Search for the cell housing the specified text and yield its (x, y) center coordinate. 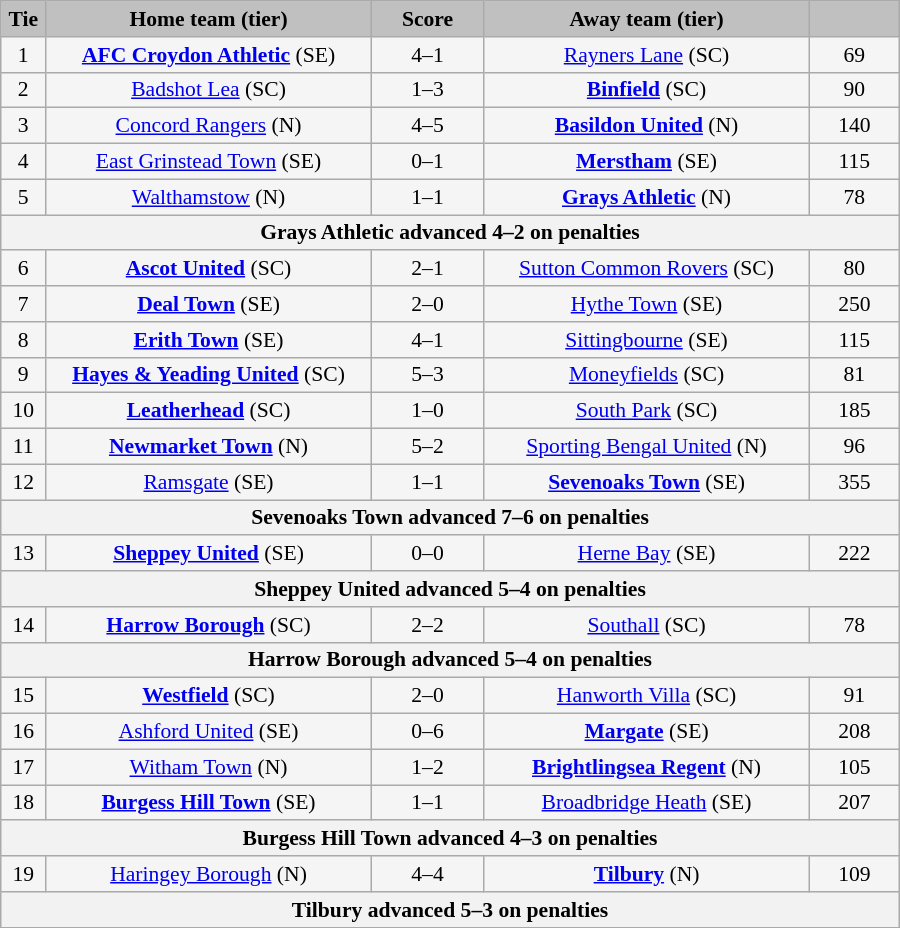
222 (854, 554)
7 (24, 304)
Herne Bay (SE) (647, 554)
Grays Athletic advanced 4–2 on penalties (450, 233)
Newmarket Town (N) (209, 447)
17 (24, 767)
Sporting Bengal United (N) (647, 447)
Witham Town (N) (209, 767)
Margate (SE) (647, 732)
Broadbridge Heath (SE) (647, 803)
105 (854, 767)
Brightlingsea Regent (N) (647, 767)
Haringey Borough (N) (209, 874)
1–2 (427, 767)
9 (24, 375)
Harrow Borough (SC) (209, 625)
3 (24, 126)
15 (24, 696)
Merstham (SE) (647, 162)
69 (854, 55)
Sutton Common Rovers (SC) (647, 269)
Harrow Borough advanced 5–4 on penalties (450, 660)
Tie (24, 19)
Concord Rangers (N) (209, 126)
80 (854, 269)
Grays Athletic (N) (647, 197)
Binfield (SC) (647, 90)
Home team (tier) (209, 19)
Hythe Town (SE) (647, 304)
5–2 (427, 447)
AFC Croydon Athletic (SE) (209, 55)
Walthamstow (N) (209, 197)
1 (24, 55)
16 (24, 732)
0–6 (427, 732)
4 (24, 162)
1–0 (427, 411)
12 (24, 482)
207 (854, 803)
Burgess Hill Town (SE) (209, 803)
2–1 (427, 269)
19 (24, 874)
Rayners Lane (SC) (647, 55)
81 (854, 375)
Westfield (SC) (209, 696)
355 (854, 482)
13 (24, 554)
Tilbury (N) (647, 874)
Sheppey United advanced 5–4 on penalties (450, 589)
10 (24, 411)
Ashford United (SE) (209, 732)
Moneyfields (SC) (647, 375)
4–4 (427, 874)
Deal Town (SE) (209, 304)
185 (854, 411)
90 (854, 90)
Sittingbourne (SE) (647, 340)
Ramsgate (SE) (209, 482)
South Park (SC) (647, 411)
Burgess Hill Town advanced 4–3 on penalties (450, 839)
18 (24, 803)
2–2 (427, 625)
Ascot United (SC) (209, 269)
Away team (tier) (647, 19)
208 (854, 732)
0–0 (427, 554)
Sevenoaks Town (SE) (647, 482)
4–5 (427, 126)
14 (24, 625)
1–3 (427, 90)
Tilbury advanced 5–3 on penalties (450, 910)
Basildon United (N) (647, 126)
East Grinstead Town (SE) (209, 162)
5–3 (427, 375)
0–1 (427, 162)
Hayes & Yeading United (SC) (209, 375)
Badshot Lea (SC) (209, 90)
Erith Town (SE) (209, 340)
11 (24, 447)
8 (24, 340)
Sevenoaks Town advanced 7–6 on penalties (450, 518)
Leatherhead (SC) (209, 411)
250 (854, 304)
Southall (SC) (647, 625)
109 (854, 874)
Hanworth Villa (SC) (647, 696)
5 (24, 197)
6 (24, 269)
91 (854, 696)
2 (24, 90)
140 (854, 126)
Sheppey United (SE) (209, 554)
96 (854, 447)
Score (427, 19)
